Detect which cell encompasses the target text, then output its [x, y] center coordinate. 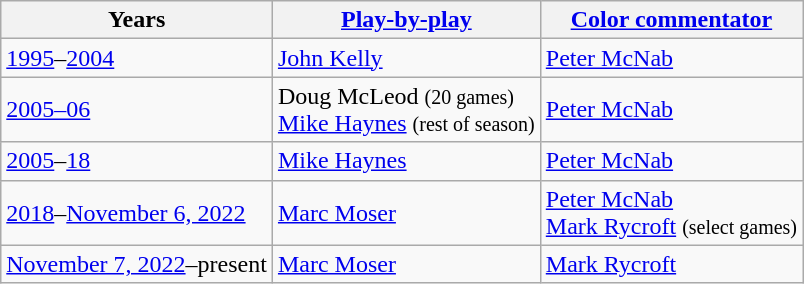
Doug McLeod (20 games)Mike Haynes (rest of season) [406, 110]
2005–06 [137, 110]
Mark Rycroft [671, 264]
Years [137, 20]
Color commentator [671, 20]
Peter McNabMark Rycroft (select games) [671, 212]
2005–18 [137, 161]
November 7, 2022–present [137, 264]
1995–2004 [137, 58]
Play-by-play [406, 20]
John Kelly [406, 58]
2018–November 6, 2022 [137, 212]
Mike Haynes [406, 161]
